Find where the given text appears and provide that cell's center as (x, y) coordinate. 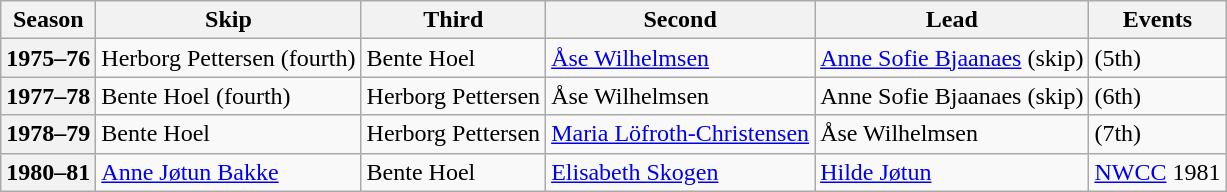
(5th) (1158, 58)
(6th) (1158, 96)
Maria Löfroth-Christensen (680, 134)
Third (454, 20)
Bente Hoel (fourth) (228, 96)
Second (680, 20)
Lead (952, 20)
(7th) (1158, 134)
1980–81 (48, 172)
1977–78 (48, 96)
Herborg Pettersen (fourth) (228, 58)
1975–76 (48, 58)
Hilde Jøtun (952, 172)
Season (48, 20)
Anne Jøtun Bakke (228, 172)
NWCC 1981 (1158, 172)
Skip (228, 20)
1978–79 (48, 134)
Elisabeth Skogen (680, 172)
Events (1158, 20)
